From the cell containing the given text, extract its center point as (x, y) coordinate. 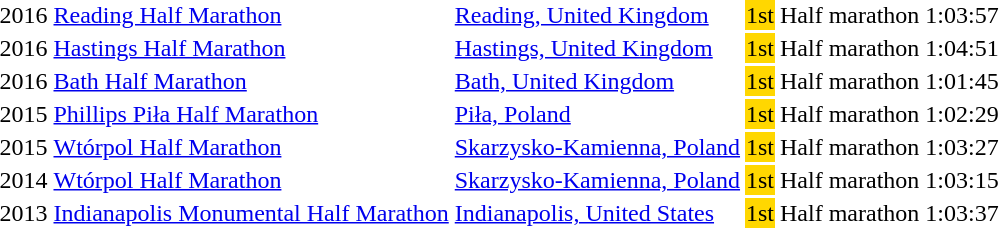
Hastings, United Kingdom (597, 48)
Piła, Poland (597, 114)
Reading Half Marathon (251, 15)
Bath, United Kingdom (597, 81)
Indianapolis, United States (597, 213)
Hastings Half Marathon (251, 48)
Bath Half Marathon (251, 81)
Phillips Piła Half Marathon (251, 114)
Indianapolis Monumental Half Marathon (251, 213)
Reading, United Kingdom (597, 15)
